Search for the cell housing the specified text and yield its (x, y) center coordinate. 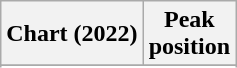
Chart (2022) (72, 34)
Peakposition (189, 34)
